Return (X, Y) of the center of cell containing provided text 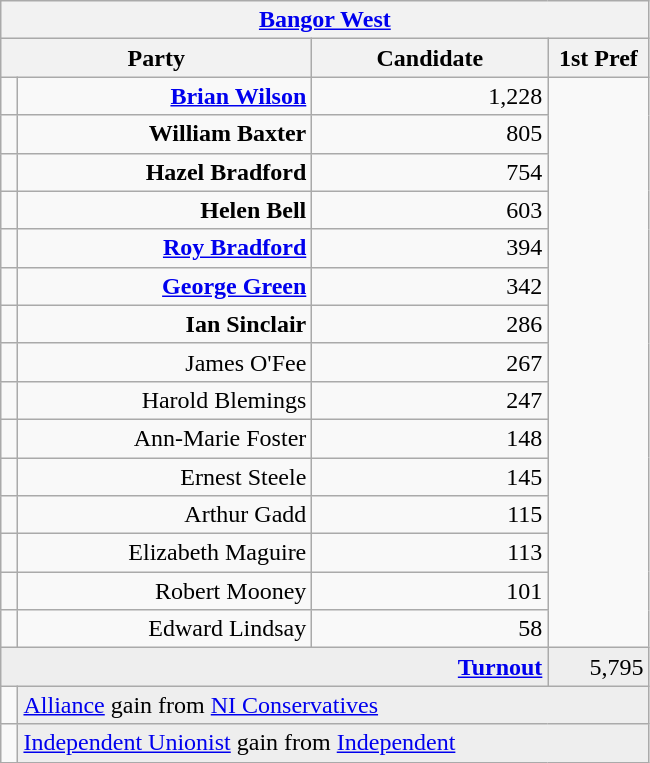
145 (430, 477)
Arthur Gadd (165, 515)
James O'Fee (165, 362)
247 (430, 400)
1st Pref (598, 58)
Bangor West (325, 20)
Robert Mooney (165, 591)
101 (430, 591)
286 (430, 324)
115 (430, 515)
805 (430, 134)
George Green (165, 286)
267 (430, 362)
Independent Unionist gain from Independent (334, 743)
603 (430, 210)
1,228 (430, 96)
58 (430, 629)
394 (430, 248)
Brian Wilson (165, 96)
754 (430, 172)
William Baxter (165, 134)
113 (430, 553)
Ann-Marie Foster (165, 438)
Harold Blemings (165, 400)
Hazel Bradford (165, 172)
Alliance gain from NI Conservatives (334, 705)
Party (156, 58)
Turnout (274, 667)
342 (430, 286)
Edward Lindsay (165, 629)
Helen Bell (165, 210)
Ernest Steele (165, 477)
Roy Bradford (165, 248)
Ian Sinclair (165, 324)
Candidate (430, 58)
Elizabeth Maguire (165, 553)
148 (430, 438)
5,795 (598, 667)
